Capture the cell that displays the provided text and extract its [X, Y] central coordinate. 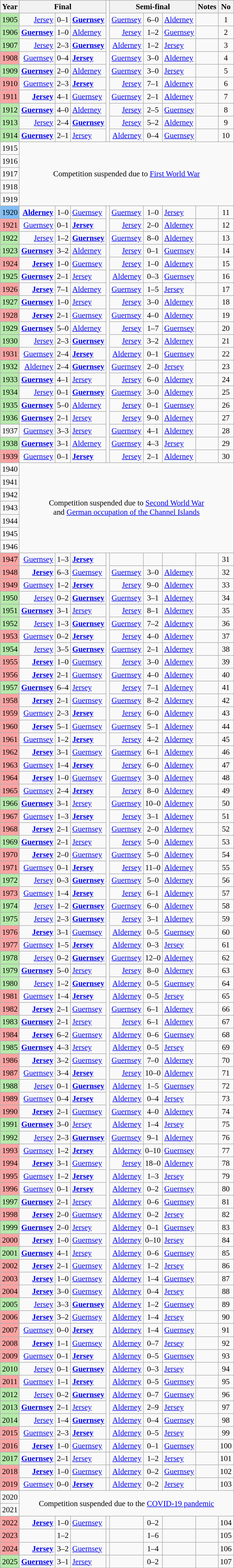
1983 [10, 1022]
6 [226, 84]
98 [226, 1420]
1959 [10, 714]
66 [226, 1009]
2022 [10, 1523]
65 [226, 996]
30 [226, 457]
1966 [10, 803]
2002 [10, 1266]
1931 [10, 354]
1990 [10, 1112]
39 [226, 662]
86 [226, 1266]
62 [226, 958]
76 [226, 1137]
1956 [10, 675]
1981 [10, 996]
53 [226, 842]
1979 [10, 970]
29 [226, 444]
4 [226, 58]
57 [226, 893]
50 [226, 803]
87 [226, 1279]
59 [226, 919]
1986 [10, 1060]
1918 [10, 187]
106 [226, 1549]
15 [226, 264]
67 [226, 1022]
8–1 [153, 611]
32 [226, 572]
68 [226, 1035]
79 [226, 1176]
2004 [10, 1292]
85 [226, 1253]
1955 [10, 662]
1961 [10, 739]
55 [226, 868]
46 [226, 752]
3–5 [63, 649]
7 [226, 97]
2009 [10, 1356]
8 [226, 110]
20 [226, 328]
8–2 [153, 701]
1912 [10, 110]
5–2 [153, 122]
54 [226, 855]
107 [226, 1562]
2000 [10, 1240]
22 [226, 354]
1976 [10, 932]
1907 [10, 45]
90 [226, 1317]
2025 [10, 1562]
40 [226, 675]
1916 [10, 161]
1917 [10, 174]
2019 [10, 1484]
1944 [10, 521]
11 [226, 212]
1933 [10, 379]
2015 [10, 1433]
12 [226, 225]
2024 [10, 1549]
6–2 [63, 1035]
1982 [10, 1009]
1960 [10, 726]
77 [226, 1150]
1987 [10, 1073]
52 [226, 829]
75 [226, 1125]
16 [226, 276]
Year [10, 7]
88 [226, 1292]
80 [226, 1189]
101 [226, 1459]
1943 [10, 508]
1927 [10, 302]
1909 [10, 71]
17 [226, 289]
1988 [10, 1086]
94 [226, 1369]
51 [226, 816]
1965 [10, 790]
2 [226, 32]
2008 [10, 1343]
82 [226, 1215]
1973 [10, 893]
1919 [10, 200]
1968 [10, 829]
1989 [10, 1099]
1998 [10, 1215]
1972 [10, 880]
9–1 [153, 1137]
1958 [10, 701]
1967 [10, 816]
31 [226, 559]
27 [226, 418]
99 [226, 1433]
1985 [10, 1047]
37 [226, 636]
19 [226, 315]
1905 [10, 20]
38 [226, 649]
95 [226, 1381]
1925 [10, 276]
49 [226, 790]
23 [226, 367]
2017 [10, 1459]
24 [226, 379]
2016 [10, 1446]
1954 [10, 649]
1978 [10, 958]
18 [226, 302]
1952 [10, 623]
48 [226, 778]
1920 [10, 212]
1906 [10, 32]
60 [226, 932]
42 [226, 701]
No [226, 7]
1928 [10, 315]
1913 [10, 122]
1930 [10, 341]
7–2 [153, 623]
3–4 [63, 1073]
Competition suspended due to the COVID-19 pandemic [127, 1504]
36 [226, 623]
1915 [10, 148]
6–4 [63, 688]
1946 [10, 546]
Final [63, 7]
35 [226, 611]
12–0 [153, 958]
72 [226, 1086]
1923 [10, 251]
104 [226, 1523]
58 [226, 906]
61 [226, 945]
2003 [10, 1279]
2006 [10, 1317]
1970 [10, 855]
2007 [10, 1330]
11–0 [153, 868]
1914 [10, 135]
47 [226, 765]
1936 [10, 418]
1934 [10, 392]
41 [226, 688]
91 [226, 1330]
2018 [10, 1472]
1964 [10, 778]
1949 [10, 585]
2010 [10, 1369]
71 [226, 1073]
21 [226, 341]
74 [226, 1112]
89 [226, 1305]
1938 [10, 444]
1941 [10, 482]
28 [226, 431]
1991 [10, 1125]
1926 [10, 289]
2005 [10, 1305]
92 [226, 1343]
2013 [10, 1407]
Semi-final [153, 7]
43 [226, 714]
84 [226, 1240]
102 [226, 1472]
1945 [10, 533]
1947 [10, 559]
1984 [10, 1035]
5 [226, 71]
7–0 [153, 1060]
93 [226, 1356]
2012 [10, 1394]
1948 [10, 572]
1953 [10, 636]
1997 [10, 1202]
1996 [10, 1189]
18–0 [153, 1163]
1994 [10, 1163]
1951 [10, 611]
3 [226, 45]
63 [226, 970]
1937 [10, 431]
1–7 [153, 328]
1962 [10, 752]
81 [226, 1202]
1993 [10, 1150]
44 [226, 726]
103 [226, 1484]
1929 [10, 328]
56 [226, 880]
1940 [10, 469]
1 [226, 20]
97 [226, 1407]
1911 [10, 97]
1939 [10, 457]
105 [226, 1536]
34 [226, 598]
2023 [10, 1536]
2001 [10, 1253]
1992 [10, 1137]
1980 [10, 983]
2021 [10, 1510]
14 [226, 251]
2–5 [153, 110]
1922 [10, 238]
2014 [10, 1420]
45 [226, 739]
1975 [10, 919]
Notes [207, 7]
1999 [10, 1227]
25 [226, 392]
1–6 [153, 1536]
1924 [10, 264]
13 [226, 238]
4–2 [153, 739]
1935 [10, 405]
2011 [10, 1381]
1971 [10, 868]
1969 [10, 842]
1950 [10, 598]
2020 [10, 1497]
2–9 [153, 1407]
1974 [10, 906]
73 [226, 1099]
78 [226, 1163]
1910 [10, 84]
64 [226, 983]
Competition suspended due to Second World Warand German occupation of the Channel Islands [127, 508]
100 [226, 1446]
1942 [10, 495]
10 [226, 135]
96 [226, 1394]
1963 [10, 765]
6–3 [63, 572]
Competition suspended due to First World War [127, 174]
1932 [10, 367]
1908 [10, 58]
9 [226, 122]
83 [226, 1227]
33 [226, 585]
69 [226, 1047]
1995 [10, 1176]
1957 [10, 688]
1921 [10, 225]
1977 [10, 945]
26 [226, 405]
70 [226, 1060]
